Return the (x, y) coordinate for the center point of the cell that contains the specified text.  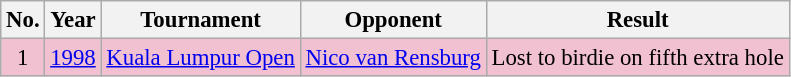
Lost to birdie on fifth extra hole (638, 58)
1 (23, 58)
1998 (73, 58)
Kuala Lumpur Open (200, 58)
Tournament (200, 20)
Year (73, 20)
Nico van Rensburg (393, 58)
Result (638, 20)
No. (23, 20)
Opponent (393, 20)
